Detect which cell encompasses the target text, then output its [x, y] center coordinate. 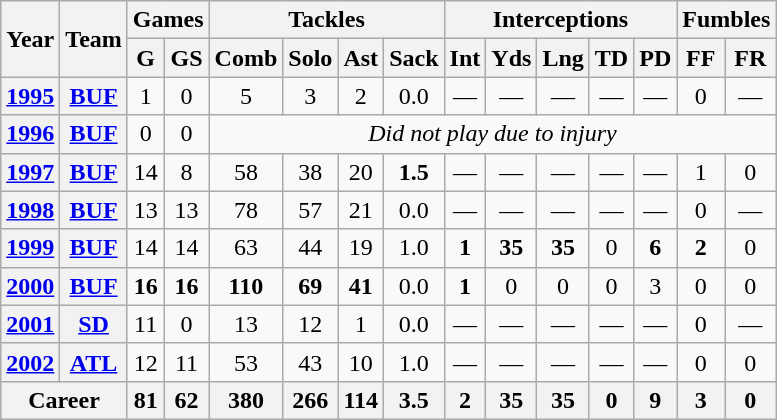
Comb [246, 58]
8 [186, 172]
SD [94, 324]
1996 [30, 134]
PD [656, 58]
FR [750, 58]
G [146, 58]
78 [246, 210]
10 [361, 362]
1995 [30, 96]
41 [361, 286]
110 [246, 286]
Lng [563, 58]
Did not play due to injury [492, 134]
Career [64, 400]
63 [246, 248]
114 [361, 400]
21 [361, 210]
1997 [30, 172]
Ast [361, 58]
43 [310, 362]
69 [310, 286]
58 [246, 172]
Tackles [326, 20]
1999 [30, 248]
GS [186, 58]
Year [30, 39]
ATL [94, 362]
44 [310, 248]
9 [656, 400]
1.5 [414, 172]
Interceptions [560, 20]
5 [246, 96]
Games [168, 20]
TD [611, 58]
1998 [30, 210]
57 [310, 210]
2001 [30, 324]
FF [701, 58]
2000 [30, 286]
Fumbles [726, 20]
19 [361, 248]
3.5 [414, 400]
53 [246, 362]
38 [310, 172]
266 [310, 400]
Int [465, 58]
Yds [512, 58]
2002 [30, 362]
Sack [414, 58]
6 [656, 248]
Team [94, 39]
380 [246, 400]
20 [361, 172]
81 [146, 400]
62 [186, 400]
Solo [310, 58]
